Extract the (x, y) coordinate from the center of the cell holding the provided text.  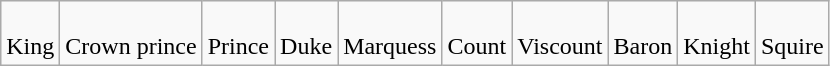
King (30, 34)
Knight (717, 34)
Prince (238, 34)
Crown prince (131, 34)
Marquess (390, 34)
Baron (643, 34)
Count (477, 34)
Squire (792, 34)
Viscount (560, 34)
Duke (306, 34)
